Extract the [X, Y] coordinate from the center of the cell holding the provided text.  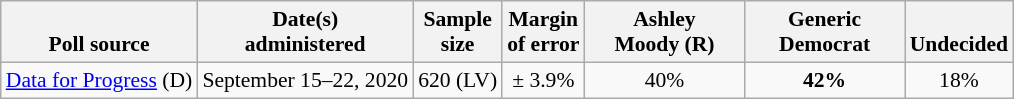
Marginof error [543, 32]
42% [825, 80]
Samplesize [458, 32]
Undecided [959, 32]
18% [959, 80]
Data for Progress (D) [100, 80]
GenericDemocrat [825, 32]
40% [664, 80]
Poll source [100, 32]
AshleyMoody (R) [664, 32]
620 (LV) [458, 80]
September 15–22, 2020 [305, 80]
± 3.9% [543, 80]
Date(s)administered [305, 32]
